Provide the [x, y] coordinate of the cell's center where the given text is located.  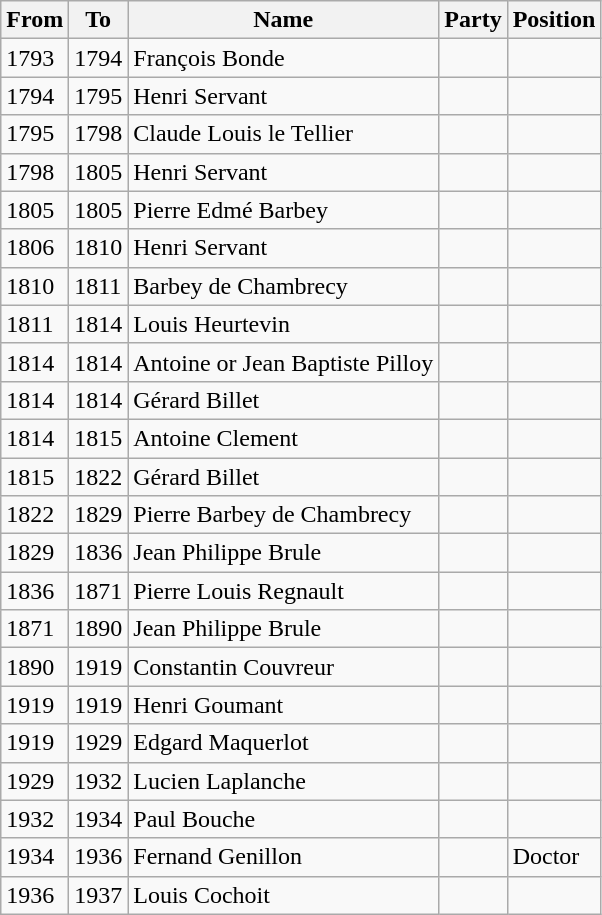
Fernand Genillon [284, 857]
Constantin Couvreur [284, 667]
Henri Goumant [284, 705]
François Bonde [284, 58]
Pierre Louis Regnault [284, 591]
Louis Heurtevin [284, 324]
From [35, 20]
Edgard Maquerlot [284, 743]
Antoine or Jean Baptiste Pilloy [284, 362]
Pierre Barbey de Chambrecy [284, 515]
1937 [98, 895]
To [98, 20]
Position [554, 20]
Paul Bouche [284, 819]
Claude Louis le Tellier [284, 134]
1806 [35, 248]
Party [473, 20]
Antoine Clement [284, 438]
Lucien Laplanche [284, 781]
Doctor [554, 857]
Pierre Edmé Barbey [284, 210]
Louis Cochoit [284, 895]
Name [284, 20]
Barbey de Chambrecy [284, 286]
1793 [35, 58]
